Pinpoint the cell where the given text exists, returning its [x, y] midpoint coordinate. 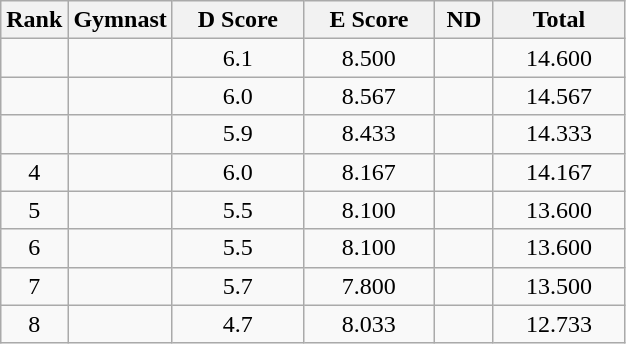
8.033 [368, 324]
8.500 [368, 58]
8.167 [368, 172]
D Score [238, 20]
14.333 [558, 134]
5 [34, 210]
E Score [368, 20]
Total [558, 20]
14.600 [558, 58]
8 [34, 324]
5.7 [238, 286]
13.500 [558, 286]
7 [34, 286]
6 [34, 248]
4.7 [238, 324]
ND [464, 20]
8.567 [368, 96]
6.1 [238, 58]
12.733 [558, 324]
Rank [34, 20]
8.433 [368, 134]
14.567 [558, 96]
5.9 [238, 134]
4 [34, 172]
Gymnast [120, 20]
7.800 [368, 286]
14.167 [558, 172]
